Return [X, Y] of the center of cell containing provided text 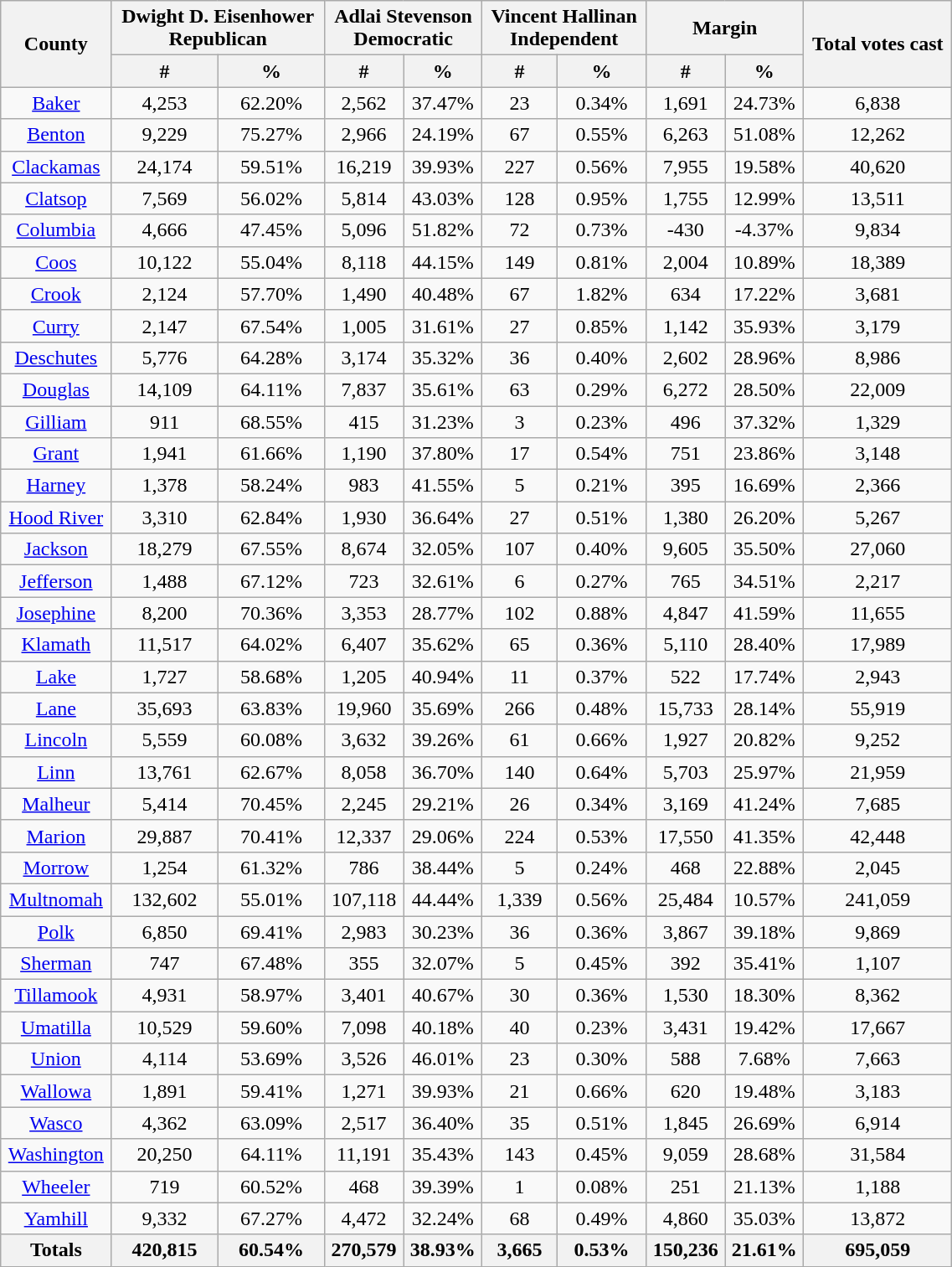
0.21% [601, 486]
8,362 [877, 996]
Clackamas [56, 167]
64.02% [271, 645]
Jackson [56, 549]
5,267 [877, 518]
3,174 [364, 358]
Grant [56, 454]
37.47% [443, 103]
18,279 [164, 549]
34.51% [764, 581]
67.54% [271, 326]
35.61% [443, 389]
3,183 [877, 1091]
41.55% [443, 486]
2,217 [877, 581]
Hood River [56, 518]
72 [520, 230]
5,814 [364, 198]
55,919 [877, 708]
911 [164, 421]
62.20% [271, 103]
13,761 [164, 772]
1,339 [520, 899]
Deschutes [56, 358]
0.24% [601, 868]
1,727 [164, 677]
2,602 [686, 358]
5,414 [164, 804]
392 [686, 964]
25,484 [686, 899]
28.50% [764, 389]
Crook [56, 294]
10,529 [164, 1028]
64.28% [271, 358]
6,838 [877, 103]
75.27% [271, 135]
60.52% [271, 1187]
56.02% [271, 198]
19.58% [764, 167]
0.37% [601, 677]
0.08% [601, 1187]
2,966 [364, 135]
28.68% [764, 1155]
13,872 [877, 1218]
4,472 [364, 1218]
61.32% [271, 868]
41.35% [764, 836]
Klamath [56, 645]
12,262 [877, 135]
58.97% [271, 996]
0.54% [601, 454]
36.40% [443, 1123]
5,776 [164, 358]
24.19% [443, 135]
55.04% [271, 262]
36.64% [443, 518]
46.01% [443, 1059]
8,674 [364, 549]
16.69% [764, 486]
21 [520, 1091]
Wallowa [56, 1091]
2,147 [164, 326]
32.05% [443, 549]
8,118 [364, 262]
3,148 [877, 454]
41.59% [764, 613]
270,579 [364, 1250]
719 [164, 1187]
63.09% [271, 1123]
Dwight D. EisenhowerRepublican [218, 28]
1,142 [686, 326]
1,755 [686, 198]
9,605 [686, 549]
37.32% [764, 421]
Harney [56, 486]
7.68% [764, 1059]
40.18% [443, 1028]
17 [520, 454]
3,867 [686, 932]
12.99% [764, 198]
37.80% [443, 454]
1,891 [164, 1091]
2,517 [364, 1123]
266 [520, 708]
6,850 [164, 932]
Columbia [56, 230]
70.45% [271, 804]
31.23% [443, 421]
1,941 [164, 454]
Clatsop [56, 198]
Margin [725, 28]
0.55% [601, 135]
40.48% [443, 294]
3,632 [364, 740]
18,389 [877, 262]
17.74% [764, 677]
1,488 [164, 581]
68.55% [271, 421]
11 [520, 677]
28.96% [764, 358]
1,205 [364, 677]
39.39% [443, 1187]
67.12% [271, 581]
21.61% [764, 1250]
67.55% [271, 549]
3 [520, 421]
Sherman [56, 964]
35 [520, 1123]
1,188 [877, 1187]
7,569 [164, 198]
29,887 [164, 836]
3,431 [686, 1028]
35.03% [764, 1218]
61.66% [271, 454]
27,060 [877, 549]
1.82% [601, 294]
Umatilla [56, 1028]
70.36% [271, 613]
31.61% [443, 326]
751 [686, 454]
Washington [56, 1155]
Wheeler [56, 1187]
14,109 [164, 389]
9,059 [686, 1155]
55.01% [271, 899]
224 [520, 836]
107,118 [364, 899]
38.93% [443, 1250]
9,834 [877, 230]
51.08% [764, 135]
5,703 [686, 772]
128 [520, 198]
4,860 [686, 1218]
4,931 [164, 996]
35.32% [443, 358]
70.41% [271, 836]
35.62% [443, 645]
11,655 [877, 613]
5,096 [364, 230]
36.70% [443, 772]
39.18% [764, 932]
415 [364, 421]
496 [686, 421]
1,378 [164, 486]
35.50% [764, 549]
7,663 [877, 1059]
38.44% [443, 868]
0.95% [601, 198]
Yamhill [56, 1218]
26.69% [764, 1123]
355 [364, 964]
983 [364, 486]
65 [520, 645]
67.48% [271, 964]
747 [164, 964]
22,009 [877, 389]
107 [520, 549]
Lincoln [56, 740]
3,169 [686, 804]
420,815 [164, 1250]
6,272 [686, 389]
63.83% [271, 708]
35.43% [443, 1155]
Josephine [56, 613]
39.26% [443, 740]
25.97% [764, 772]
42,448 [877, 836]
102 [520, 613]
2,983 [364, 932]
Wasco [56, 1123]
19.42% [764, 1028]
30.23% [443, 932]
1,005 [364, 326]
9,869 [877, 932]
21.13% [764, 1187]
150,236 [686, 1250]
20,250 [164, 1155]
251 [686, 1187]
695,059 [877, 1250]
0.49% [601, 1218]
12,337 [364, 836]
522 [686, 677]
62.84% [271, 518]
29.06% [443, 836]
Polk [56, 932]
19.48% [764, 1091]
18.30% [764, 996]
Gilliam [56, 421]
10,122 [164, 262]
43.03% [443, 198]
3,179 [877, 326]
9,332 [164, 1218]
40 [520, 1028]
786 [364, 868]
7,685 [877, 804]
3,665 [520, 1250]
32.07% [443, 964]
7,098 [364, 1028]
1,107 [877, 964]
28.14% [764, 708]
57.70% [271, 294]
Totals [56, 1250]
35.93% [764, 326]
9,252 [877, 740]
35.69% [443, 708]
1,190 [364, 454]
1,329 [877, 421]
26 [520, 804]
132,602 [164, 899]
1,927 [686, 740]
17,550 [686, 836]
8,200 [164, 613]
32.24% [443, 1218]
40.94% [443, 677]
Morrow [56, 868]
68 [520, 1218]
29.21% [443, 804]
15,733 [686, 708]
723 [364, 581]
1,845 [686, 1123]
2,245 [364, 804]
227 [520, 167]
1,930 [364, 518]
60.54% [271, 1250]
40.67% [443, 996]
0.29% [601, 389]
Douglas [56, 389]
-430 [686, 230]
Lane [56, 708]
24,174 [164, 167]
44.15% [443, 262]
0.73% [601, 230]
69.41% [271, 932]
17.22% [764, 294]
1,271 [364, 1091]
3,353 [364, 613]
Curry [56, 326]
Tillamook [56, 996]
28.40% [764, 645]
Baker [56, 103]
35.41% [764, 964]
28.77% [443, 613]
0.81% [601, 262]
Marion [56, 836]
620 [686, 1091]
395 [686, 486]
4,847 [686, 613]
765 [686, 581]
1,490 [364, 294]
58.24% [271, 486]
Multnomah [56, 899]
1,254 [164, 868]
1,380 [686, 518]
2,562 [364, 103]
59.51% [271, 167]
2,004 [686, 262]
Benton [56, 135]
3,310 [164, 518]
149 [520, 262]
10.89% [764, 262]
21,959 [877, 772]
13,511 [877, 198]
26.20% [764, 518]
6,263 [686, 135]
11,191 [364, 1155]
19,960 [364, 708]
24.73% [764, 103]
0.64% [601, 772]
1,691 [686, 103]
0.27% [601, 581]
5,110 [686, 645]
23.86% [764, 454]
20.82% [764, 740]
53.69% [271, 1059]
22.88% [764, 868]
40,620 [877, 167]
10.57% [764, 899]
6 [520, 581]
Total votes cast [877, 44]
8,058 [364, 772]
0.30% [601, 1059]
588 [686, 1059]
4,362 [164, 1123]
Malheur [56, 804]
3,526 [364, 1059]
0.88% [601, 613]
8,986 [877, 358]
44.44% [443, 899]
1 [520, 1187]
5,559 [164, 740]
60.08% [271, 740]
7,955 [686, 167]
4,666 [164, 230]
17,667 [877, 1028]
Coos [56, 262]
61 [520, 740]
Lake [56, 677]
241,059 [877, 899]
7,837 [364, 389]
Vincent HallinanIndependent [564, 28]
41.24% [764, 804]
58.68% [271, 677]
2,124 [164, 294]
47.45% [271, 230]
6,914 [877, 1123]
County [56, 44]
59.60% [271, 1028]
17,989 [877, 645]
Adlai StevensonDemocratic [404, 28]
3,401 [364, 996]
6,407 [364, 645]
63 [520, 389]
2,366 [877, 486]
0.48% [601, 708]
Jefferson [56, 581]
4,253 [164, 103]
4,114 [164, 1059]
2,943 [877, 677]
32.61% [443, 581]
31,584 [877, 1155]
140 [520, 772]
35,693 [164, 708]
59.41% [271, 1091]
634 [686, 294]
62.67% [271, 772]
2,045 [877, 868]
16,219 [364, 167]
3,681 [877, 294]
Linn [56, 772]
Union [56, 1059]
67.27% [271, 1218]
-4.37% [764, 230]
30 [520, 996]
143 [520, 1155]
1,530 [686, 996]
11,517 [164, 645]
9,229 [164, 135]
0.85% [601, 326]
51.82% [443, 230]
